Extract the [X, Y] coordinate from the center of the cell holding the provided text.  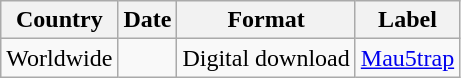
Label [407, 20]
Country [60, 20]
Digital download [266, 58]
Format [266, 20]
Mau5trap [407, 58]
Worldwide [60, 58]
Date [148, 20]
